Extract the (x, y) coordinate from the center of the cell holding the provided text.  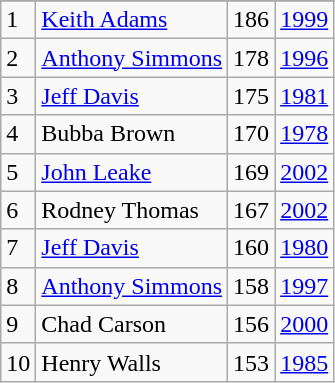
170 (252, 134)
186 (252, 20)
Rodney Thomas (132, 210)
10 (18, 362)
John Leake (132, 172)
Keith Adams (132, 20)
178 (252, 58)
156 (252, 324)
Henry Walls (132, 362)
6 (18, 210)
1996 (304, 58)
3 (18, 96)
1 (18, 20)
1999 (304, 20)
Bubba Brown (132, 134)
1978 (304, 134)
158 (252, 286)
8 (18, 286)
167 (252, 210)
153 (252, 362)
1985 (304, 362)
2000 (304, 324)
1981 (304, 96)
1980 (304, 248)
175 (252, 96)
9 (18, 324)
1997 (304, 286)
Chad Carson (132, 324)
5 (18, 172)
169 (252, 172)
160 (252, 248)
4 (18, 134)
2 (18, 58)
7 (18, 248)
